Determine the (x, y) coordinate at the center of the cell enclosing the given text.  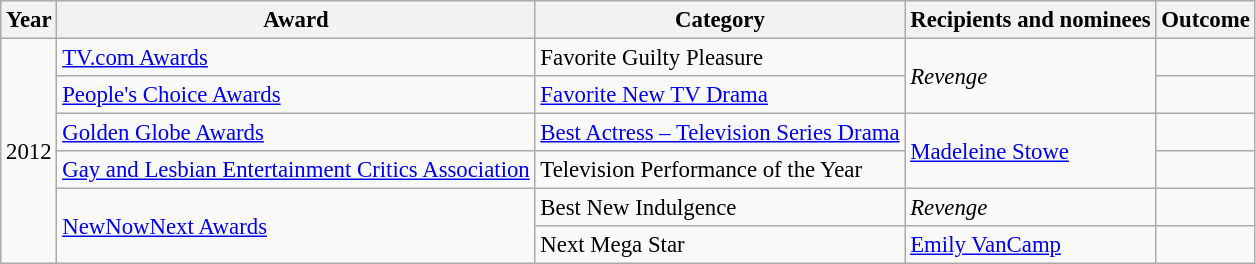
Best New Indulgence (720, 208)
Best Actress – Television Series Drama (720, 133)
NewNowNext Awards (296, 226)
People's Choice Awards (296, 95)
Next Mega Star (720, 245)
Television Performance of the Year (720, 170)
Favorite New TV Drama (720, 95)
Gay and Lesbian Entertainment Critics Association (296, 170)
Favorite Guilty Pleasure (720, 58)
Emily VanCamp (1030, 245)
TV.com Awards (296, 58)
Madeleine Stowe (1030, 152)
Year (29, 20)
Golden Globe Awards (296, 133)
Category (720, 20)
Recipients and nominees (1030, 20)
Outcome (1206, 20)
Award (296, 20)
